Output the [X, Y] coordinate of the center of the cell containing the given text.  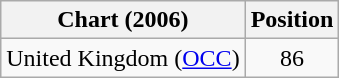
86 [292, 58]
Chart (2006) [123, 20]
Position [292, 20]
United Kingdom (OCC) [123, 58]
